Scan for the cell matching the given text and deliver its [X, Y] coordinate at center. 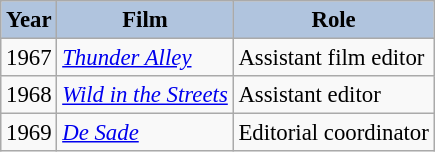
Role [334, 20]
De Sade [145, 133]
Wild in the Streets [145, 95]
Assistant film editor [334, 58]
Thunder Alley [145, 58]
Assistant editor [334, 95]
Film [145, 20]
1969 [29, 133]
1967 [29, 58]
1968 [29, 95]
Editorial coordinator [334, 133]
Year [29, 20]
